Return (X, Y) of the center of cell containing provided text 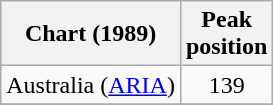
Australia (ARIA) (91, 85)
Chart (1989) (91, 34)
139 (226, 85)
Peakposition (226, 34)
